Return (X, Y) of the center of cell containing provided text 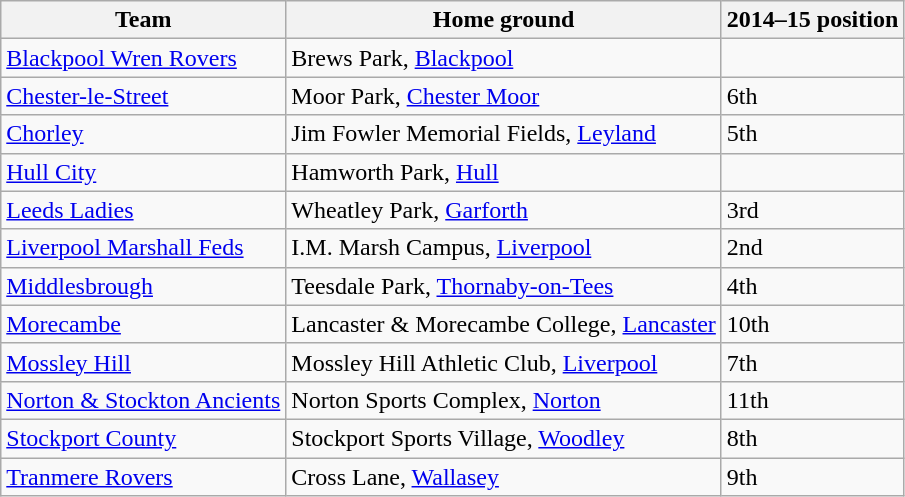
Morecambe (144, 324)
8th (812, 438)
Liverpool Marshall Feds (144, 248)
Mossley Hill (144, 362)
Leeds Ladies (144, 210)
9th (812, 477)
Tranmere Rovers (144, 477)
Chester-le-Street (144, 96)
Cross Lane, Wallasey (504, 477)
Jim Fowler Memorial Fields, Leyland (504, 134)
2nd (812, 248)
Hull City (144, 172)
Home ground (504, 20)
2014–15 position (812, 20)
Teesdale Park, Thornaby-on-Tees (504, 286)
Hamworth Park, Hull (504, 172)
Lancaster & Morecambe College, Lancaster (504, 324)
3rd (812, 210)
Moor Park, Chester Moor (504, 96)
11th (812, 400)
Chorley (144, 134)
Stockport County (144, 438)
Mossley Hill Athletic Club, Liverpool (504, 362)
Norton Sports Complex, Norton (504, 400)
7th (812, 362)
6th (812, 96)
4th (812, 286)
I.M. Marsh Campus, Liverpool (504, 248)
10th (812, 324)
Stockport Sports Village, Woodley (504, 438)
Team (144, 20)
Wheatley Park, Garforth (504, 210)
Middlesbrough (144, 286)
Blackpool Wren Rovers (144, 58)
5th (812, 134)
Norton & Stockton Ancients (144, 400)
Brews Park, Blackpool (504, 58)
